For the text-containing cell, return its midpoint in [X, Y] coordinate format. 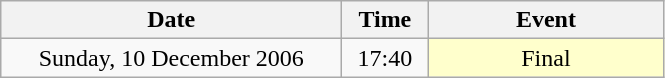
17:40 [385, 58]
Sunday, 10 December 2006 [172, 58]
Date [172, 20]
Event [546, 20]
Time [385, 20]
Final [546, 58]
